Scan for the cell matching the given text and deliver its (X, Y) coordinate at center. 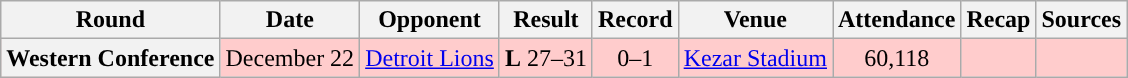
Record (635, 20)
Sources (1082, 20)
0–1 (635, 58)
Date (290, 20)
60,118 (896, 58)
Result (546, 20)
L 27–31 (546, 58)
Kezar Stadium (755, 58)
Round (110, 20)
Recap (998, 20)
Detroit Lions (430, 58)
December 22 (290, 58)
Venue (755, 20)
Western Conference (110, 58)
Opponent (430, 20)
Attendance (896, 20)
